Extract the [x, y] coordinate from the center of the cell holding the provided text.  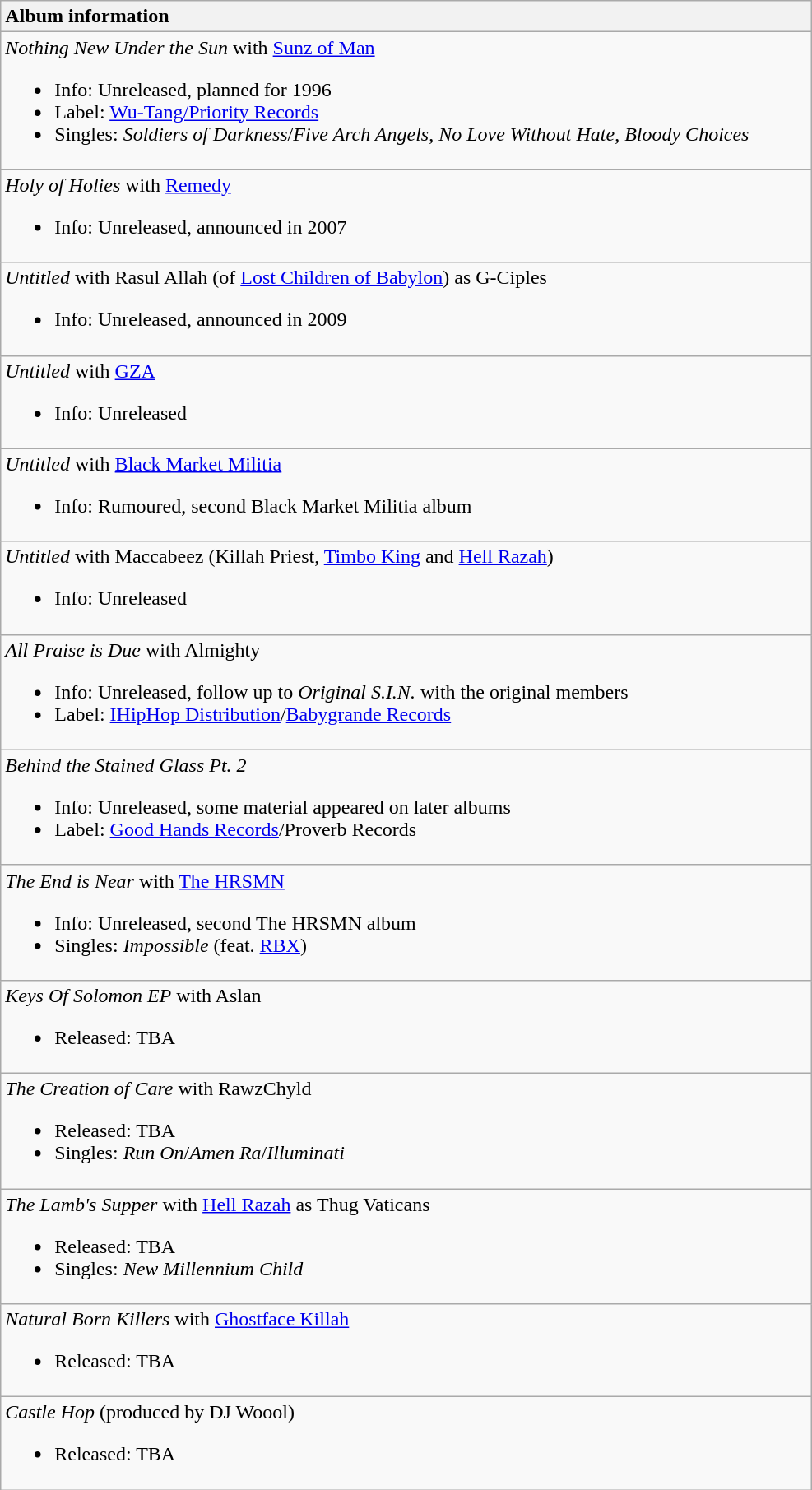
Untitled with Black Market MilitiaInfo: Rumoured, second Black Market Militia album [406, 495]
The Creation of Care with RawzChyldReleased: TBASingles: Run On/Amen Ra/Illuminati [406, 1130]
Album information [406, 16]
The Lamb's Supper with Hell Razah as Thug VaticansReleased: TBASingles: New Millennium Child [406, 1246]
Behind the Stained Glass Pt. 2Info: Unreleased, some material appeared on later albumsLabel: Good Hands Records/Proverb Records [406, 807]
Untitled with Maccabeez (Killah Priest, Timbo King and Hell Razah)Info: Unreleased [406, 587]
The End is Near with The HRSMNInfo: Unreleased, second The HRSMN albumSingles: Impossible (feat. RBX) [406, 922]
Castle Hop (produced by DJ Woool)Released: TBA [406, 1443]
Untitled with GZAInfo: Unreleased [406, 402]
Untitled with Rasul Allah (of Lost Children of Babylon) as G-CiplesInfo: Unreleased, announced in 2009 [406, 309]
All Praise is Due with AlmightyInfo: Unreleased, follow up to Original S.I.N. with the original membersLabel: IHipHop Distribution/Babygrande Records [406, 692]
Holy of Holies with RemedyInfo: Unreleased, announced in 2007 [406, 216]
Natural Born Killers with Ghostface KillahReleased: TBA [406, 1351]
Keys Of Solomon EP with AslanReleased: TBA [406, 1027]
